Pinpoint the cell where the given text exists, returning its (x, y) midpoint coordinate. 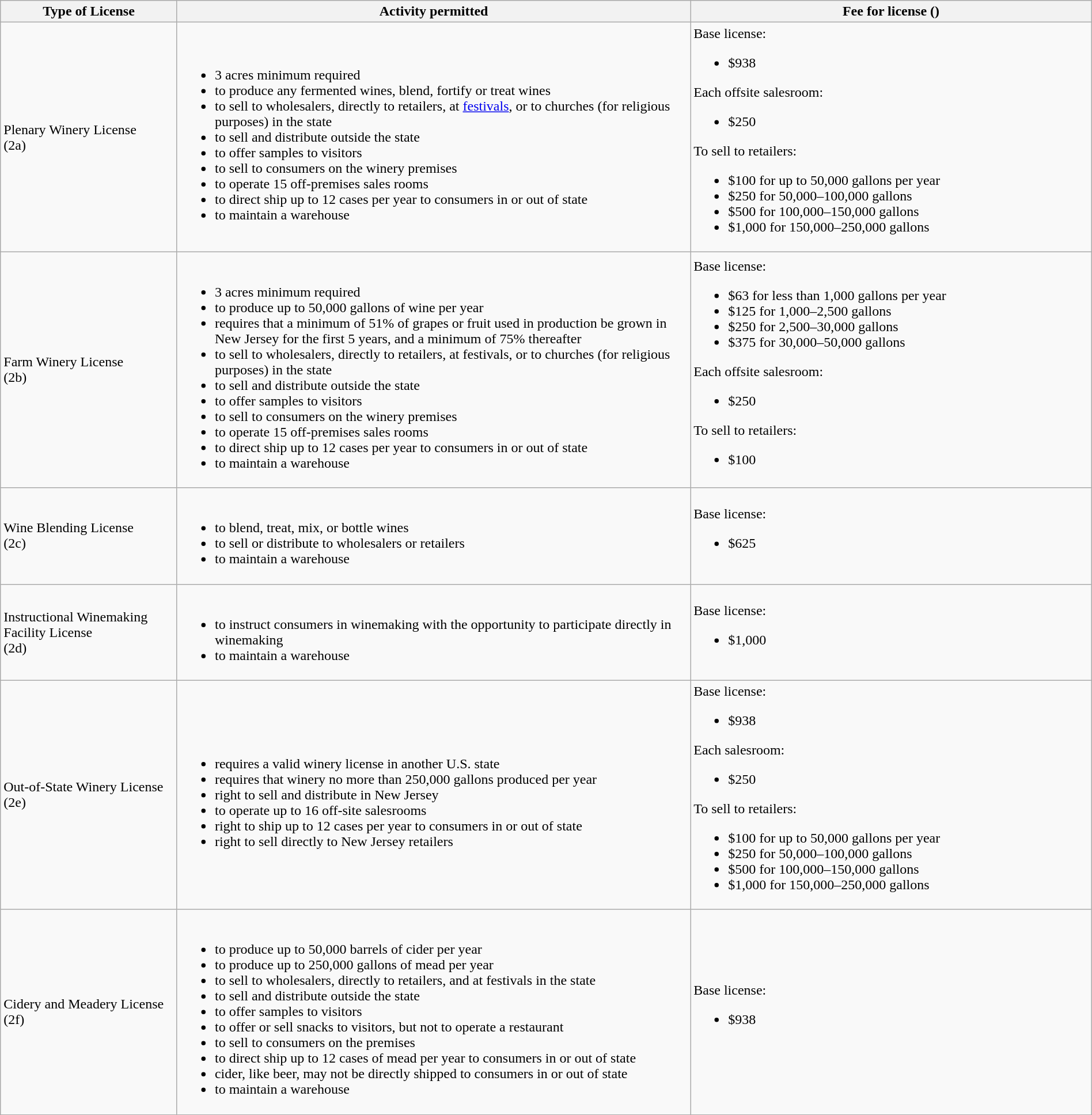
to instruct consumers in winemaking with the opportunity to participate directly in winemakingto maintain a warehouse (433, 632)
Out-of-State Winery License(2e) (89, 795)
Instructional Winemaking Facility License(2d) (89, 632)
to blend, treat, mix, or bottle winesto sell or distribute to wholesalers or retailersto maintain a warehouse (433, 536)
Activity permitted (433, 12)
Farm Winery License(2b) (89, 370)
Base license:$1,000 (891, 632)
Cidery and Meadery License(2f) (89, 1012)
Plenary Winery License(2a) (89, 137)
Wine Blending License(2c) (89, 536)
Base license:$625 (891, 536)
Type of License (89, 12)
Fee for license () (891, 12)
Base license:$938 (891, 1012)
